Output the (X, Y) coordinate of the center of the cell containing the given text.  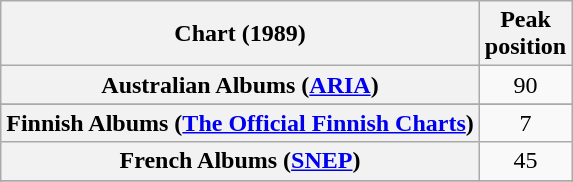
Peakposition (525, 34)
7 (525, 123)
45 (525, 161)
Finnish Albums (The Official Finnish Charts) (240, 123)
90 (525, 85)
Chart (1989) (240, 34)
French Albums (SNEP) (240, 161)
Australian Albums (ARIA) (240, 85)
